Identify which cell holds the provided text, then report its (X, Y) central coordinate. 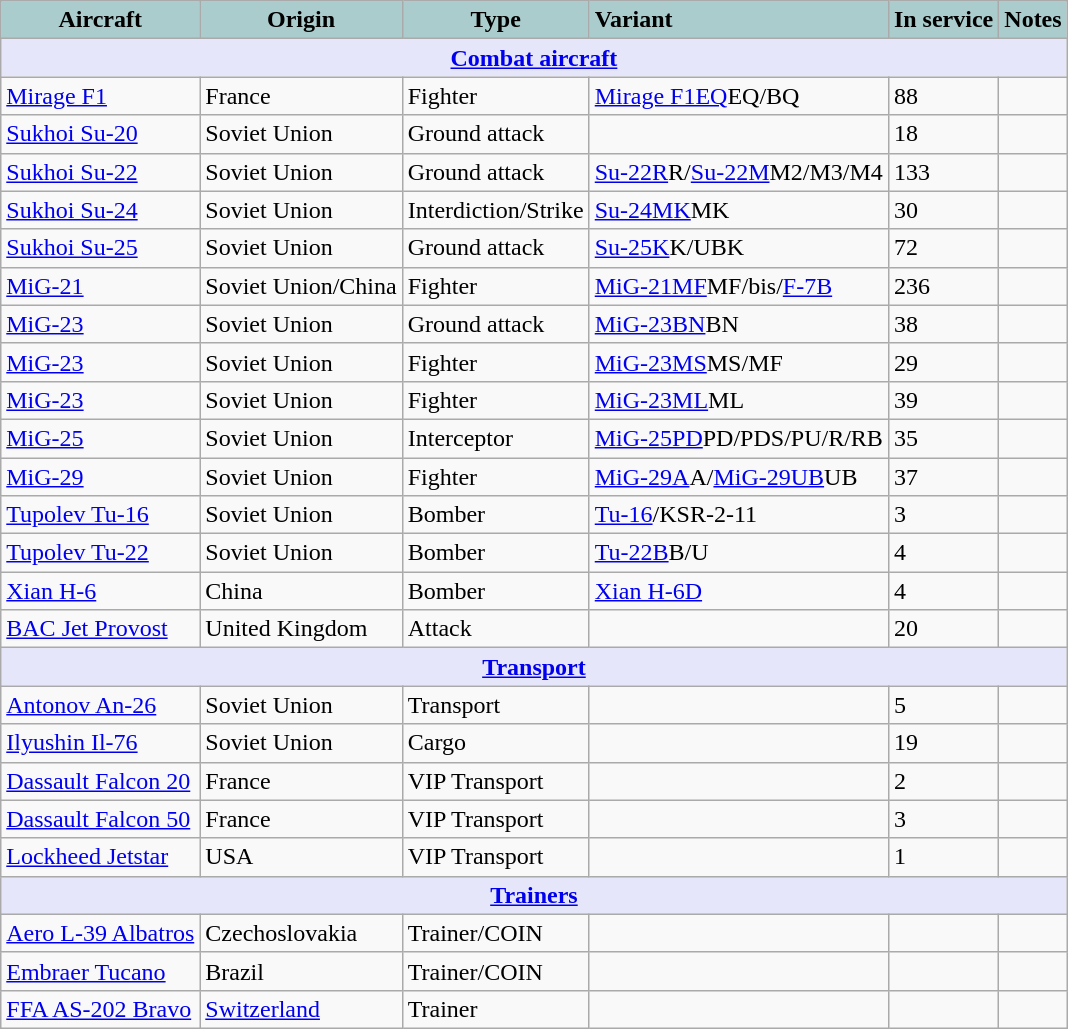
Tu-22BB/U (738, 553)
Ilyushin Il-76 (100, 743)
37 (943, 477)
Sukhoi Su-20 (100, 134)
1 (943, 857)
Xian H-6D (738, 591)
Attack (496, 629)
United Kingdom (301, 629)
19 (943, 743)
Dassault Falcon 50 (100, 819)
Sukhoi Su-24 (100, 210)
Aircraft (100, 20)
Tupolev Tu-22 (100, 553)
88 (943, 96)
Switzerland (301, 1009)
MiG-29AA/MiG-29UBUB (738, 477)
Combat aircraft (534, 58)
Tupolev Tu-16 (100, 515)
Lockheed Jetstar (100, 857)
20 (943, 629)
Tu-16/KSR-2-11 (738, 515)
MiG-21 (100, 286)
35 (943, 438)
Embraer Tucano (100, 971)
29 (943, 362)
Su-24MKMK (738, 210)
Su-25KK/UBK (738, 248)
2 (943, 781)
Trainer (496, 1009)
MiG-21MFMF/bis/F-7B (738, 286)
Su-22RR/Su-22MM2/M3/M4 (738, 172)
USA (301, 857)
Variant (738, 20)
133 (943, 172)
FFA AS-202 Bravo (100, 1009)
MiG-23MSMS/MF (738, 362)
38 (943, 324)
Czechoslovakia (301, 933)
Aero L-39 Albatros (100, 933)
MiG-25 (100, 438)
Antonov An-26 (100, 705)
236 (943, 286)
30 (943, 210)
MiG-23MLML (738, 400)
Xian H-6 (100, 591)
39 (943, 400)
Sukhoi Su-25 (100, 248)
MiG-29 (100, 477)
Interdiction/Strike (496, 210)
72 (943, 248)
BAC Jet Provost (100, 629)
Trainers (534, 895)
Interceptor (496, 438)
In service (943, 20)
Cargo (496, 743)
5 (943, 705)
Sukhoi Su-22 (100, 172)
Notes (1033, 20)
Dassault Falcon 20 (100, 781)
Mirage F1 (100, 96)
18 (943, 134)
Brazil (301, 971)
China (301, 591)
MiG-23BNBN (738, 324)
Type (496, 20)
Mirage F1EQEQ/BQ (738, 96)
MiG-25PDPD/PDS/PU/R/RB (738, 438)
Soviet Union/China (301, 286)
Origin (301, 20)
